Return the (x, y) coordinate for the center point of the cell that contains the specified text.  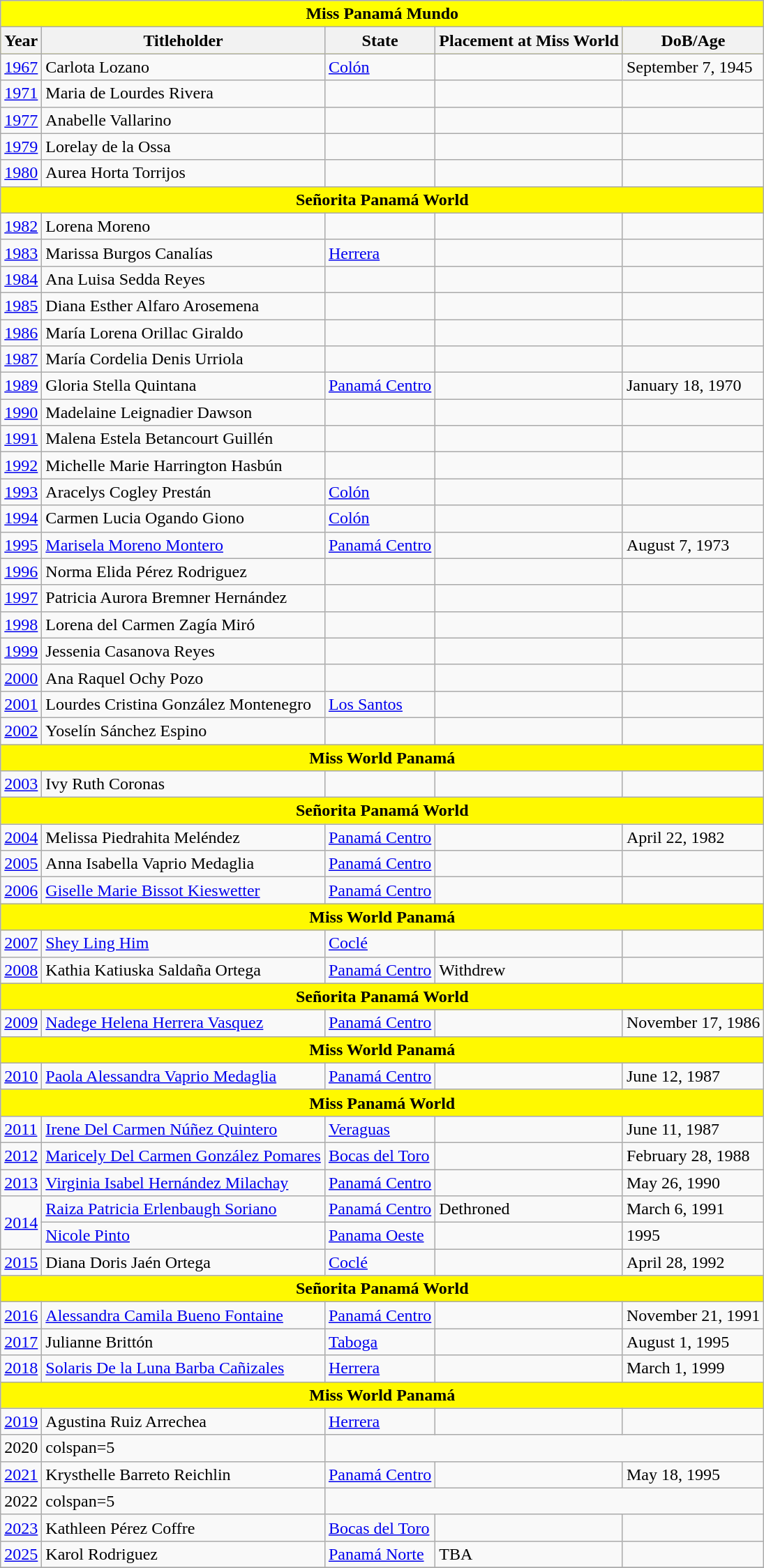
Alessandra Camila Bueno Fontaine (183, 1315)
2013 (21, 1183)
Solaris De la Luna Barba Cañizales (183, 1368)
Nadege Helena Herrera Vasquez (183, 1023)
Titleholder (183, 40)
2015 (21, 1262)
2023 (21, 1528)
Lorena del Carmen Zagía Miró (183, 625)
1982 (21, 226)
Shey Ling Him (183, 943)
March 6, 1991 (693, 1209)
2008 (21, 970)
2003 (21, 784)
2002 (21, 731)
1992 (21, 465)
Kathleen Pérez Coffre (183, 1528)
1991 (21, 439)
María Lorena Orillac Giraldo (183, 333)
2021 (21, 1474)
1996 (21, 572)
Michelle Marie Harrington Hasbún (183, 465)
January 18, 1970 (693, 386)
Lorena Moreno (183, 226)
Malena Estela Betancourt Guillén (183, 439)
TBA (529, 1554)
1989 (21, 386)
2010 (21, 1076)
Taboga (380, 1342)
August 7, 1973 (693, 545)
1985 (21, 306)
1997 (21, 598)
Madelaine Leignadier Dawson (183, 412)
Norma Elida Pérez Rodriguez (183, 572)
Julianne Brittón (183, 1342)
November 17, 1986 (693, 1023)
Maria de Lourdes Rivera (183, 94)
1986 (21, 333)
March 1, 1999 (693, 1368)
May 18, 1995 (693, 1474)
February 28, 1988 (693, 1156)
Yoselín Sánchez Espino (183, 731)
Ana Luisa Sedda Reyes (183, 279)
2017 (21, 1342)
2009 (21, 1023)
Ana Raquel Ochy Pozo (183, 678)
2004 (21, 837)
Ivy Ruth Coronas (183, 784)
Krysthelle Barreto Reichlin (183, 1474)
Giselle Marie Bissot Kieswetter (183, 890)
Year (21, 40)
2022 (21, 1501)
Maricely Del Carmen González Pomares (183, 1156)
1967 (21, 67)
2001 (21, 704)
1980 (21, 173)
Panama Oeste (380, 1236)
2012 (21, 1156)
Placement at Miss World (529, 40)
Anna Isabella Vaprio Medaglia (183, 864)
Carmen Lucia Ogando Giono (183, 518)
2014 (21, 1223)
2007 (21, 943)
Irene Del Carmen Núñez Quintero (183, 1129)
2019 (21, 1421)
Diana Esther Alfaro Arosemena (183, 306)
2020 (21, 1448)
April 28, 1992 (693, 1262)
Lorelay de la Ossa (183, 147)
Miss Panamá Mundo (382, 14)
Karol Rodriguez (183, 1554)
November 21, 1991 (693, 1315)
June 12, 1987 (693, 1076)
August 1, 1995 (693, 1342)
Diana Doris Jaén Ortega (183, 1262)
1983 (21, 253)
Melissa Piedrahita Meléndez (183, 837)
DoB/Age (693, 40)
1977 (21, 120)
1994 (21, 518)
1971 (21, 94)
2025 (21, 1554)
2005 (21, 864)
1979 (21, 147)
Aracelys Cogley Prestán (183, 492)
May 26, 1990 (693, 1183)
Marissa Burgos Canalías (183, 253)
Jessenia Casanova Reyes (183, 651)
Virginia Isabel Hernández Milachay (183, 1183)
1987 (21, 359)
1990 (21, 412)
June 11, 1987 (693, 1129)
State (380, 40)
Withdrew (529, 970)
Agustina Ruiz Arrechea (183, 1421)
2006 (21, 890)
Patricia Aurora Bremner Hernández (183, 598)
Veraguas (380, 1129)
April 22, 1982 (693, 837)
Gloria Stella Quintana (183, 386)
María Cordelia Denis Urriola (183, 359)
September 7, 1945 (693, 67)
Kathia Katiuska Saldaña Ortega (183, 970)
2000 (21, 678)
2011 (21, 1129)
Marisela Moreno Montero (183, 545)
1999 (21, 651)
2016 (21, 1315)
1998 (21, 625)
Aurea Horta Torrijos (183, 173)
Paola Alessandra Vaprio Medaglia (183, 1076)
Anabelle Vallarino (183, 120)
Nicole Pinto (183, 1236)
Panamá Norte (380, 1554)
Raiza Patricia Erlenbaugh Soriano (183, 1209)
Dethroned (529, 1209)
Carlota Lozano (183, 67)
1993 (21, 492)
Los Santos (380, 704)
Miss Panamá World (382, 1103)
2018 (21, 1368)
1984 (21, 279)
Lourdes Cristina González Montenegro (183, 704)
